Output the (x, y) coordinate of the center of the cell containing the given text.  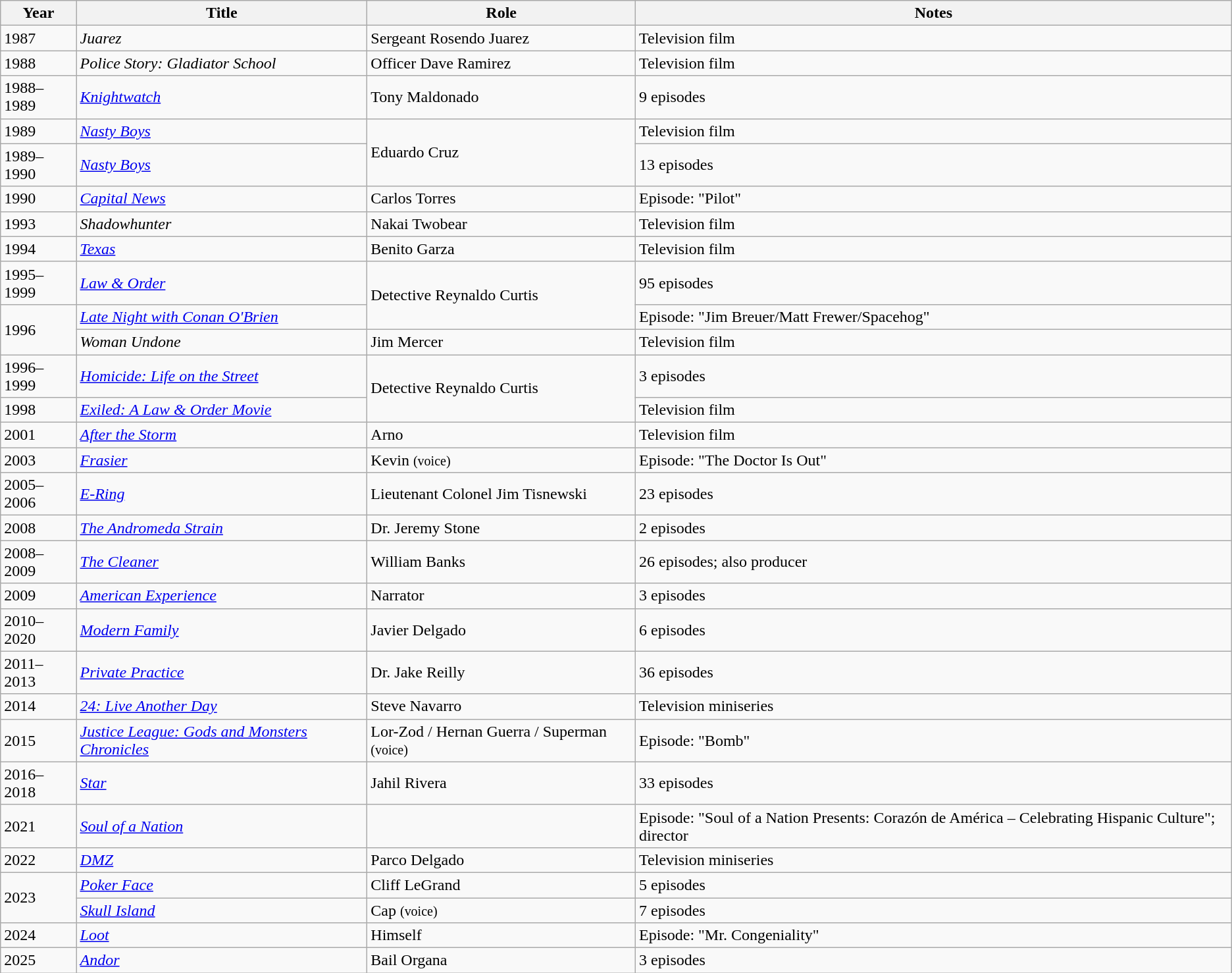
2003 (38, 460)
Private Practice (222, 673)
Justice League: Gods and Monsters Chronicles (222, 740)
Knightwatch (222, 97)
9 episodes (934, 97)
After the Storm (222, 435)
1995–1999 (38, 283)
Bail Organa (501, 960)
2024 (38, 935)
2008–2009 (38, 562)
Police Story: Gladiator School (222, 63)
Juarez (222, 38)
2022 (38, 860)
2015 (38, 740)
Jahil Rivera (501, 783)
Episode: "Pilot" (934, 199)
Lor-Zod / Hernan Guerra / Superman (voice) (501, 740)
Officer Dave Ramirez (501, 63)
1989–1990 (38, 165)
1989 (38, 131)
13 episodes (934, 165)
Parco Delgado (501, 860)
2016–2018 (38, 783)
Episode: "Jim Breuer/Matt Frewer/Spacehog" (934, 317)
Episode: "Mr. Congeniality" (934, 935)
DMZ (222, 860)
1998 (38, 410)
Benito Garza (501, 249)
2025 (38, 960)
Notes (934, 13)
Texas (222, 249)
7 episodes (934, 910)
23 episodes (934, 494)
Narrator (501, 596)
Skull Island (222, 910)
Episode: "The Doctor Is Out" (934, 460)
Woman Undone (222, 342)
Poker Face (222, 885)
Javier Delgado (501, 629)
Himself (501, 935)
Homicide: Life on the Street (222, 375)
Dr. Jake Reilly (501, 673)
1996 (38, 329)
2023 (38, 897)
1994 (38, 249)
1990 (38, 199)
2009 (38, 596)
2001 (38, 435)
5 episodes (934, 885)
Title (222, 13)
Soul of a Nation (222, 826)
1993 (38, 224)
1987 (38, 38)
36 episodes (934, 673)
Dr. Jeremy Stone (501, 528)
Exiled: A Law & Order Movie (222, 410)
Shadowhunter (222, 224)
Law & Order (222, 283)
2010–2020 (38, 629)
Steve Navarro (501, 706)
Lieutenant Colonel Jim Tisnewski (501, 494)
1988–1989 (38, 97)
2008 (38, 528)
95 episodes (934, 283)
Andor (222, 960)
2011–2013 (38, 673)
24: Live Another Day (222, 706)
Episode: "Bomb" (934, 740)
Eduardo Cruz (501, 153)
Kevin (voice) (501, 460)
2005–2006 (38, 494)
Tony Maldonado (501, 97)
Star (222, 783)
Modern Family (222, 629)
Frasier (222, 460)
Capital News (222, 199)
2 episodes (934, 528)
1988 (38, 63)
2014 (38, 706)
26 episodes; also producer (934, 562)
Carlos Torres (501, 199)
Loot (222, 935)
1996–1999 (38, 375)
Cliff LeGrand (501, 885)
6 episodes (934, 629)
Late Night with Conan O'Brien (222, 317)
American Experience (222, 596)
The Cleaner (222, 562)
Sergeant Rosendo Juarez (501, 38)
Nakai Twobear (501, 224)
Cap (voice) (501, 910)
Role (501, 13)
Jim Mercer (501, 342)
The Andromeda Strain (222, 528)
William Banks (501, 562)
Arno (501, 435)
Year (38, 13)
33 episodes (934, 783)
E-Ring (222, 494)
2021 (38, 826)
Episode: "Soul of a Nation Presents: Corazón de América – Celebrating Hispanic Culture"; director (934, 826)
